Output the (X, Y) coordinate of the center of the cell containing the given text.  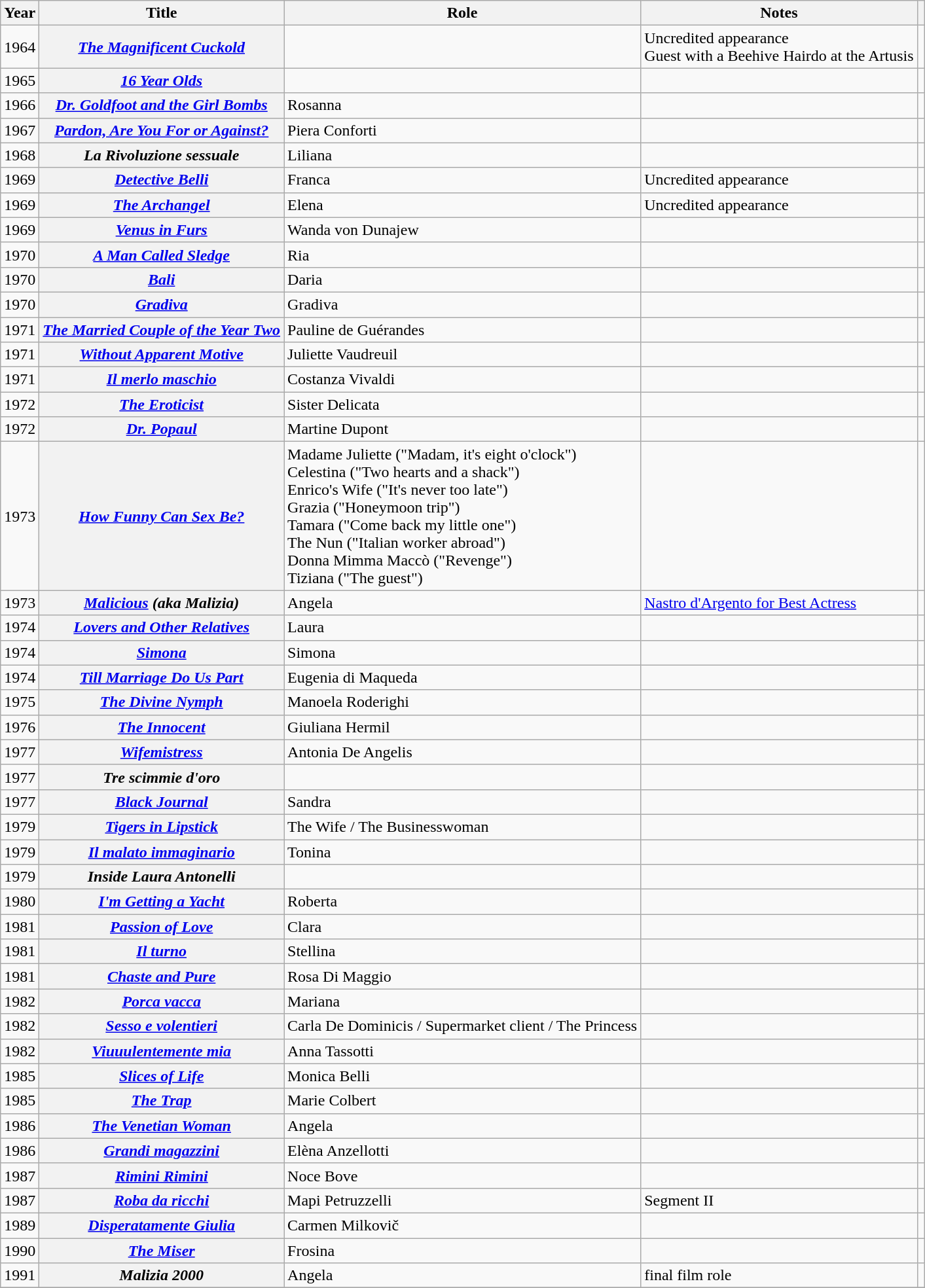
Daria (462, 279)
Porca vacca (162, 1001)
Rosa Di Maggio (462, 976)
Wifemistress (162, 752)
Rosanna (462, 105)
Viuuulentemente mia (162, 1051)
Frosina (462, 1251)
The Miser (162, 1251)
The Magnificent Cuckold (162, 47)
Disperatamente Giulia (162, 1225)
Anna Tassotti (462, 1051)
Piera Conforti (462, 130)
Mapi Petruzzelli (462, 1200)
1968 (20, 155)
Sesso e volentieri (162, 1026)
Elèna Anzellotti (462, 1151)
Martine Dupont (462, 429)
Bali (162, 279)
Passion of Love (162, 927)
Juliette Vaudreuil (462, 355)
Il merlo maschio (162, 380)
Inside Laura Antonelli (162, 877)
Detective Belli (162, 180)
The Divine Nymph (162, 702)
Elena (462, 205)
Sandra (462, 802)
Nastro d'Argento for Best Actress (779, 603)
1980 (20, 902)
Year (20, 13)
Roba da ricchi (162, 1200)
Carla De Dominicis / Supermarket client / The Princess (462, 1026)
Tonina (462, 851)
Costanza Vivaldi (462, 380)
Liliana (462, 155)
final film role (779, 1276)
Notes (779, 13)
Sister Delicata (462, 404)
Roberta (462, 902)
Franca (462, 180)
Without Apparent Motive (162, 355)
1964 (20, 47)
Il malato immaginario (162, 851)
Wanda von Dunajew (462, 230)
Malicious (aka Malizia) (162, 603)
Grandi magazzini (162, 1151)
The Archangel (162, 205)
Pardon, Are You For or Against? (162, 130)
1976 (20, 727)
Pauline de Guérandes (462, 329)
The Married Couple of the Year Two (162, 329)
Giuliana Hermil (462, 727)
Noce Bove (462, 1175)
Dr. Popaul (162, 429)
1975 (20, 702)
Tre scimmie d'oro (162, 777)
How Funny Can Sex Be? (162, 516)
Monica Belli (462, 1076)
1965 (20, 80)
Role (462, 13)
Eugenia di Maqueda (462, 677)
The Innocent (162, 727)
Malizia 2000 (162, 1276)
A Man Called Sledge (162, 255)
1989 (20, 1225)
Till Marriage Do Us Part (162, 677)
Uncredited appearanceGuest with a Beehive Hairdo at the Artusis (779, 47)
Venus in Furs (162, 230)
La Rivoluzione sessuale (162, 155)
16 Year Olds (162, 80)
Rimini Rimini (162, 1175)
1967 (20, 130)
Black Journal (162, 802)
Il turno (162, 952)
The Wife / The Businesswoman (462, 827)
Stellina (462, 952)
Title (162, 13)
Segment II (779, 1200)
Carmen Milkovič (462, 1225)
Tigers in Lipstick (162, 827)
Antonia De Angelis (462, 752)
The Venetian Woman (162, 1126)
Lovers and Other Relatives (162, 628)
Chaste and Pure (162, 976)
Ria (462, 255)
Manoela Roderighi (462, 702)
The Trap (162, 1101)
I'm Getting a Yacht (162, 902)
The Eroticist (162, 404)
1991 (20, 1276)
Slices of Life (162, 1076)
1966 (20, 105)
Marie Colbert (462, 1101)
Clara (462, 927)
Mariana (462, 1001)
Dr. Goldfoot and the Girl Bombs (162, 105)
Laura (462, 628)
1990 (20, 1251)
